Scan for the cell matching the given text and deliver its [X, Y] coordinate at center. 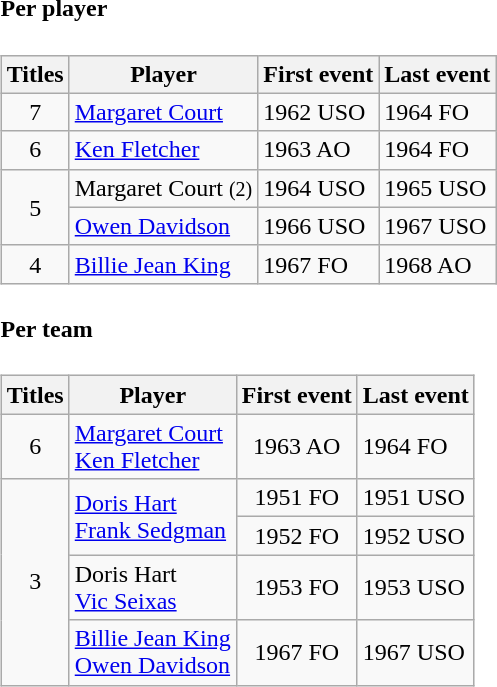
Margaret Court Ken Fletcher [152, 446]
1951 USO [416, 498]
1966 USO [318, 226]
1962 USO [318, 112]
1965 USO [438, 188]
3 [35, 582]
Doris Hart Vic Seixas [152, 588]
7 [35, 112]
Ken Fletcher [164, 150]
1953 FO [296, 588]
4 [35, 264]
Owen Davidson [164, 226]
1953 USO [416, 588]
Billie Jean King Owen Davidson [152, 652]
Doris Hart Frank Sedgman [152, 517]
1951 FO [296, 498]
1964 USO [318, 188]
1952 USO [416, 536]
Margaret Court (2) [164, 188]
Billie Jean King [164, 264]
5 [35, 207]
Margaret Court [164, 112]
1952 FO [296, 536]
1968 AO [438, 264]
